Scan for the cell matching the given text and deliver its [x, y] coordinate at center. 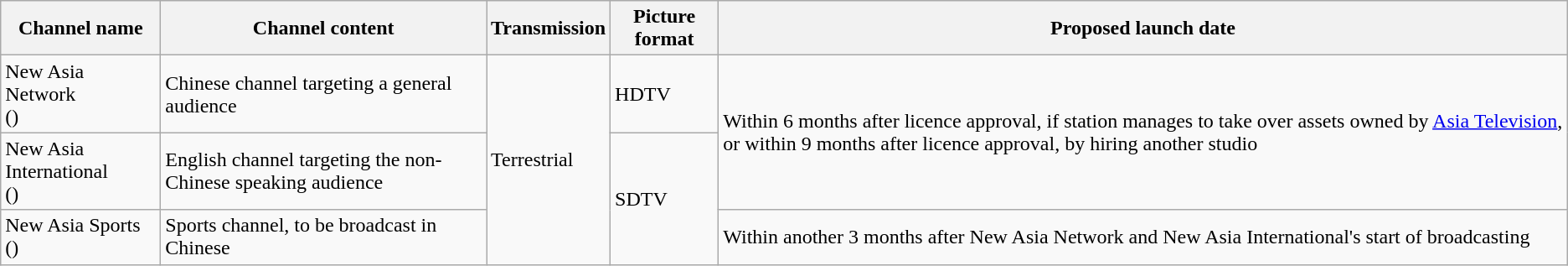
Transmission [549, 29]
New Asia International() [80, 171]
Terrestrial [549, 159]
English channel targeting the non-Chinese speaking audience [323, 171]
New Asia Sports() [80, 237]
Picture format [665, 29]
Proposed launch date [1142, 29]
HDTV [665, 94]
Channel content [323, 29]
Channel name [80, 29]
Chinese channel targeting a general audience [323, 94]
Sports channel, to be broadcast in Chinese [323, 237]
SDTV [665, 198]
Within another 3 months after New Asia Network and New Asia International's start of broadcasting [1142, 237]
New Asia Network() [80, 94]
